Search for the cell housing the specified text and yield its [x, y] center coordinate. 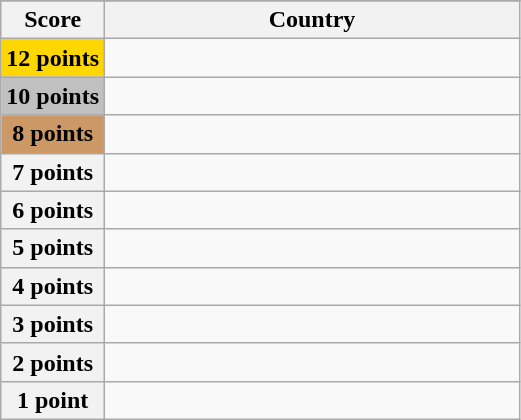
12 points [53, 58]
Score [53, 20]
4 points [53, 286]
Country [312, 20]
1 point [53, 400]
6 points [53, 210]
3 points [53, 324]
8 points [53, 134]
5 points [53, 248]
7 points [53, 172]
2 points [53, 362]
10 points [53, 96]
